For the text-containing cell, return its midpoint in (X, Y) coordinate format. 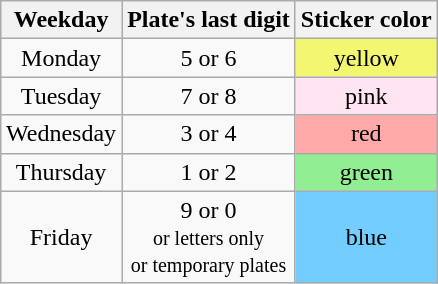
Friday (62, 237)
Thursday (62, 172)
9 or 0or letters onlyor temporary plates (209, 237)
red (366, 134)
3 or 4 (209, 134)
pink (366, 96)
5 or 6 (209, 58)
Sticker color (366, 20)
Tuesday (62, 96)
Weekday (62, 20)
blue (366, 237)
Monday (62, 58)
green (366, 172)
Plate's last digit (209, 20)
7 or 8 (209, 96)
yellow (366, 58)
Wednesday (62, 134)
1 or 2 (209, 172)
